Return the [x, y] coordinate for the center point of the cell that contains the specified text.  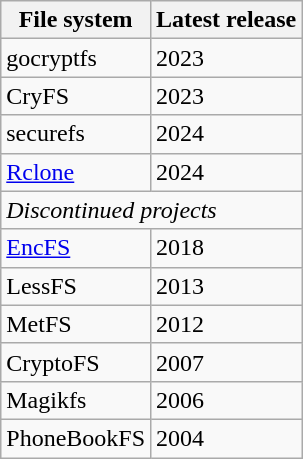
MetFS [76, 324]
2007 [226, 362]
Magikfs [76, 400]
2018 [226, 248]
PhoneBookFS [76, 438]
File system [76, 20]
2013 [226, 286]
LessFS [76, 286]
gocryptfs [76, 58]
Rclone [76, 172]
securefs [76, 134]
CryptoFS [76, 362]
Latest release [226, 20]
2004 [226, 438]
2006 [226, 400]
2012 [226, 324]
CryFS [76, 96]
Discontinued projects [152, 210]
EncFS [76, 248]
